Capture the cell that displays the provided text and extract its [X, Y] central coordinate. 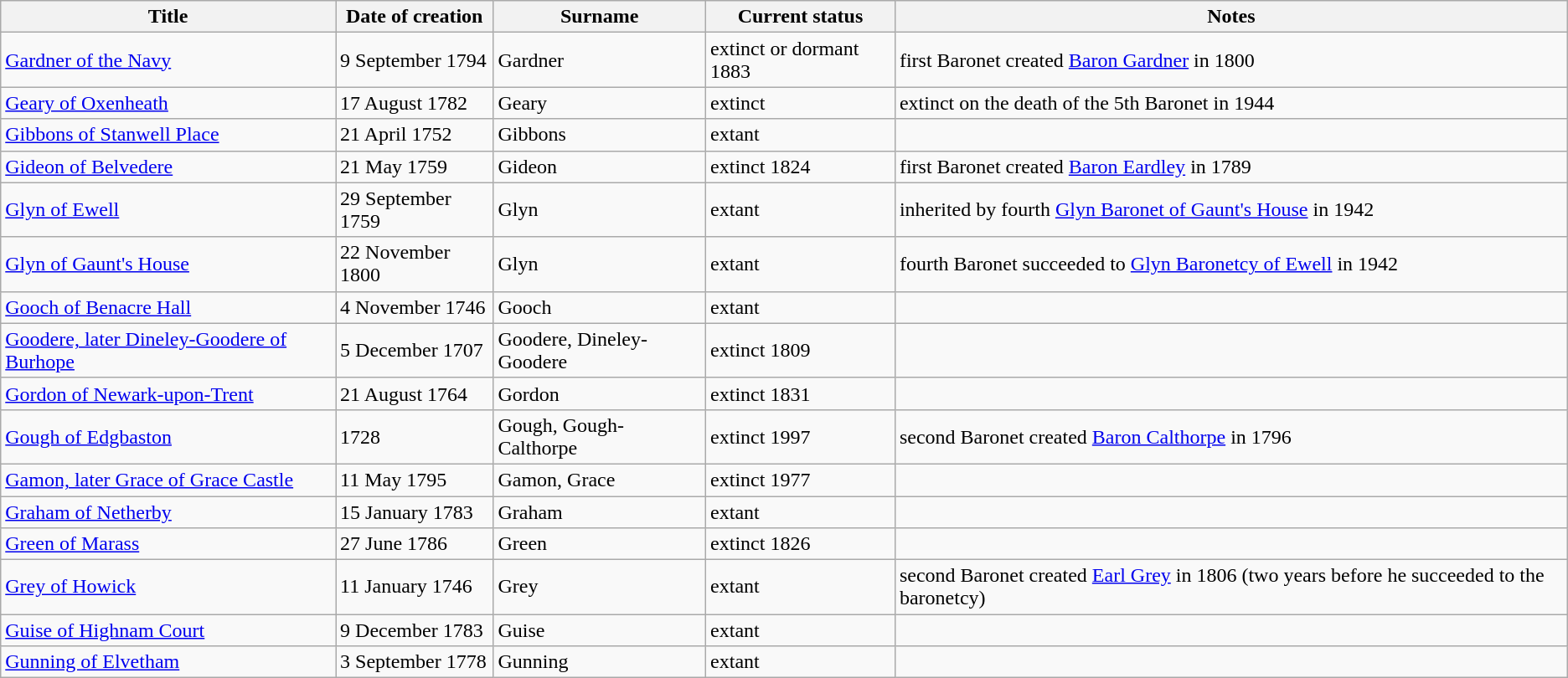
Goodere, later Dineley-Goodere of Burhope [168, 350]
Gamon, later Grace of Grace Castle [168, 480]
Gamon, Grace [600, 480]
Guise [600, 630]
Gardner of the Navy [168, 60]
Guise of Highnam Court [168, 630]
extinct on the death of the 5th Baronet in 1944 [1231, 103]
9 December 1783 [415, 630]
first Baronet created Baron Eardley in 1789 [1231, 167]
extinct 1809 [801, 350]
Gardner [600, 60]
11 May 1795 [415, 480]
Goodere, Dineley-Goodere [600, 350]
Current status [801, 17]
Gideon of Belvedere [168, 167]
first Baronet created Baron Gardner in 1800 [1231, 60]
Title [168, 17]
Gibbons [600, 135]
21 August 1764 [415, 393]
inherited by fourth Glyn Baronet of Gaunt's House in 1942 [1231, 209]
Notes [1231, 17]
Gooch [600, 307]
17 August 1782 [415, 103]
fourth Baronet succeeded to Glyn Baronetcy of Ewell in 1942 [1231, 265]
Gordon [600, 393]
5 December 1707 [415, 350]
Geary [600, 103]
Gooch of Benacre Hall [168, 307]
Glyn of Ewell [168, 209]
extinct 1831 [801, 393]
Gunning [600, 662]
27 June 1786 [415, 544]
Gunning of Elvetham [168, 662]
Green [600, 544]
21 April 1752 [415, 135]
21 May 1759 [415, 167]
Grey of Howick [168, 588]
Geary of Oxenheath [168, 103]
Graham of Netherby [168, 511]
1728 [415, 437]
Gideon [600, 167]
extinct 1824 [801, 167]
second Baronet created Earl Grey in 1806 (two years before he succeeded to the baronetcy) [1231, 588]
Green of Marass [168, 544]
11 January 1746 [415, 588]
Gordon of Newark-upon-Trent [168, 393]
9 September 1794 [415, 60]
15 January 1783 [415, 511]
3 September 1778 [415, 662]
Grey [600, 588]
extinct or dormant 1883 [801, 60]
Gough of Edgbaston [168, 437]
Gibbons of Stanwell Place [168, 135]
22 November 1800 [415, 265]
4 November 1746 [415, 307]
second Baronet created Baron Calthorpe in 1796 [1231, 437]
extinct 1997 [801, 437]
Glyn of Gaunt's House [168, 265]
29 September 1759 [415, 209]
extinct 1826 [801, 544]
Gough, Gough-Calthorpe [600, 437]
extinct [801, 103]
extinct 1977 [801, 480]
Graham [600, 511]
Surname [600, 17]
Date of creation [415, 17]
